Extract the (x, y) coordinate from the center of the cell holding the provided text.  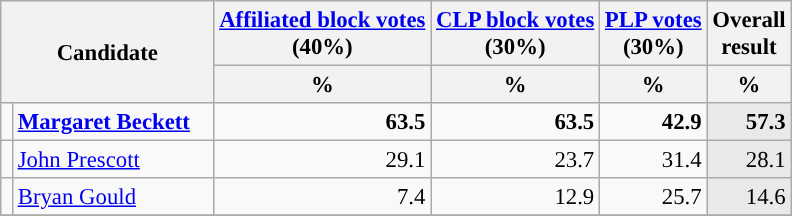
31.4 (654, 160)
Candidate (108, 52)
12.9 (516, 197)
57.3 (749, 122)
14.6 (749, 197)
John Prescott (112, 160)
Affiliated block votes (40%) (322, 34)
25.7 (654, 197)
Overallresult (749, 34)
Margaret Beckett (112, 122)
42.9 (654, 122)
28.1 (749, 160)
23.7 (516, 160)
7.4 (322, 197)
CLP block votes (30%) (516, 34)
29.1 (322, 160)
Bryan Gould (112, 197)
PLP votes (30%) (654, 34)
